Detect which cell encompasses the target text, then output its [X, Y] center coordinate. 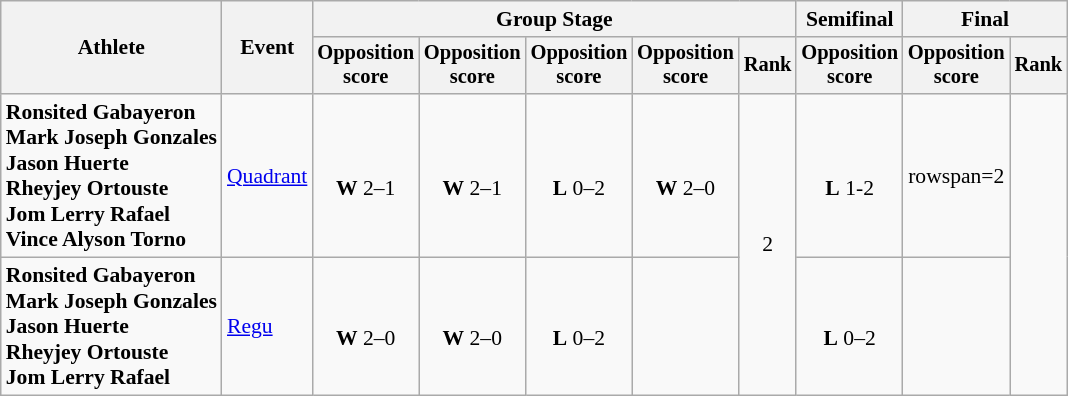
Quadrant [267, 176]
Athlete [112, 48]
Event [267, 48]
Ronsited GabayeronMark Joseph GonzalesJason HuerteRheyjey OrtousteJom Lerry Rafael [112, 327]
Final [985, 19]
Ronsited GabayeronMark Joseph GonzalesJason HuerteRheyjey OrtousteJom Lerry RafaelVince Alyson Torno [112, 176]
2 [768, 244]
L 1-2 [850, 176]
rowspan=2 [956, 176]
Group Stage [554, 19]
Regu [267, 327]
Semifinal [850, 19]
